Return (X, Y) of the center of cell containing provided text 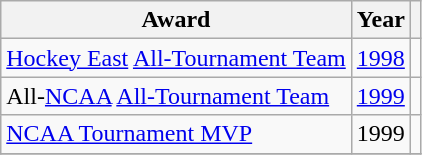
Hockey East All-Tournament Team (176, 58)
1998 (380, 58)
Year (380, 20)
NCAA Tournament MVP (176, 134)
Award (176, 20)
All-NCAA All-Tournament Team (176, 96)
